Return [X, Y] of the center of cell containing provided text 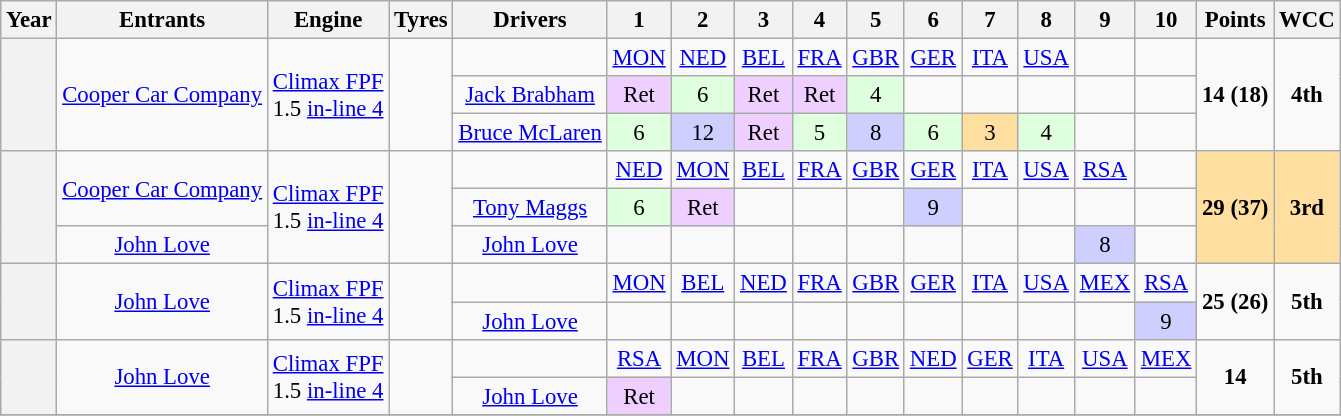
Year [29, 20]
Entrants [162, 20]
25 (26) [1236, 302]
Jack Brabham [530, 95]
12 [703, 133]
Tyres [421, 20]
WCC [1307, 20]
7 [990, 20]
Points [1236, 20]
14 (18) [1236, 96]
1 [639, 20]
Tony Maggs [530, 208]
3rd [1307, 208]
29 (37) [1236, 208]
Drivers [530, 20]
4th [1307, 96]
2 [703, 20]
10 [1166, 20]
Engine [328, 20]
Bruce McLaren [530, 133]
14 [1236, 376]
